For the text-containing cell, return its midpoint in (X, Y) coordinate format. 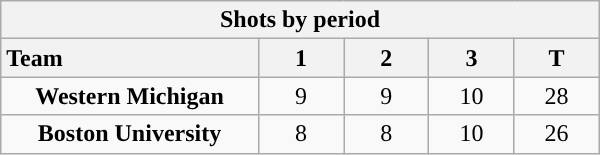
26 (556, 134)
3 (472, 58)
Boston University (130, 134)
1 (300, 58)
Team (130, 58)
T (556, 58)
Western Michigan (130, 96)
28 (556, 96)
2 (386, 58)
Shots by period (300, 20)
